Capture the cell that displays the provided text and extract its (x, y) central coordinate. 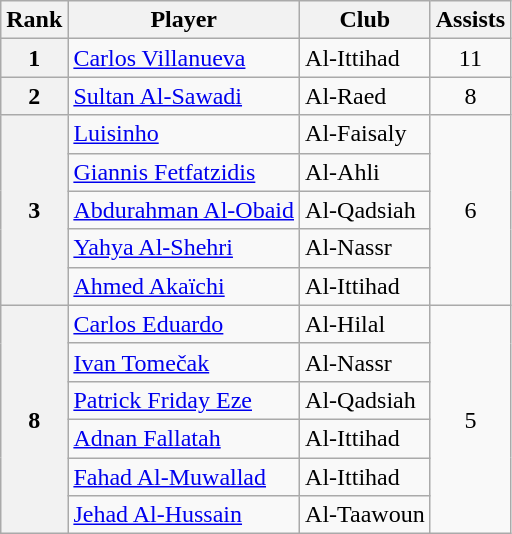
3 (34, 210)
Al-Ahli (366, 172)
Ahmed Akaïchi (184, 286)
Yahya Al-Shehri (184, 248)
Fahad Al-Muwallad (184, 477)
Al-Hilal (366, 324)
6 (470, 210)
Luisinho (184, 134)
Patrick Friday Eze (184, 400)
11 (470, 58)
2 (34, 96)
Jehad Al-Hussain (184, 515)
Al-Raed (366, 96)
Al-Faisaly (366, 134)
Club (366, 20)
5 (470, 419)
Carlos Eduardo (184, 324)
Sultan Al-Sawadi (184, 96)
Carlos Villanueva (184, 58)
Player (184, 20)
Al-Taawoun (366, 515)
Assists (470, 20)
Adnan Fallatah (184, 438)
Giannis Fetfatzidis (184, 172)
Ivan Tomečak (184, 362)
1 (34, 58)
Abdurahman Al-Obaid (184, 210)
Rank (34, 20)
